Extract the (x, y) coordinate from the center of the cell holding the provided text.  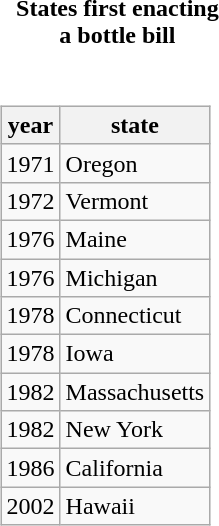
1972 (30, 201)
Vermont (135, 201)
2002 (30, 506)
Hawaii (135, 506)
year (30, 125)
New York (135, 430)
California (135, 468)
Massachusetts (135, 392)
1971 (30, 163)
state (135, 125)
Iowa (135, 354)
Connecticut (135, 316)
Oregon (135, 163)
Maine (135, 239)
Michigan (135, 277)
1986 (30, 468)
